Determine the [x, y] coordinate at the center of the cell enclosing the given text.  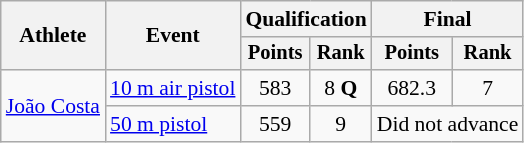
583 [274, 88]
50 m pistol [172, 124]
Event [172, 36]
7 [488, 88]
682.3 [412, 88]
9 [341, 124]
10 m air pistol [172, 88]
Athlete [53, 36]
João Costa [53, 106]
Qualification [306, 19]
559 [274, 124]
Final [448, 19]
8 Q [341, 88]
Did not advance [448, 124]
